From the cell containing the given text, extract its center point as (X, Y) coordinate. 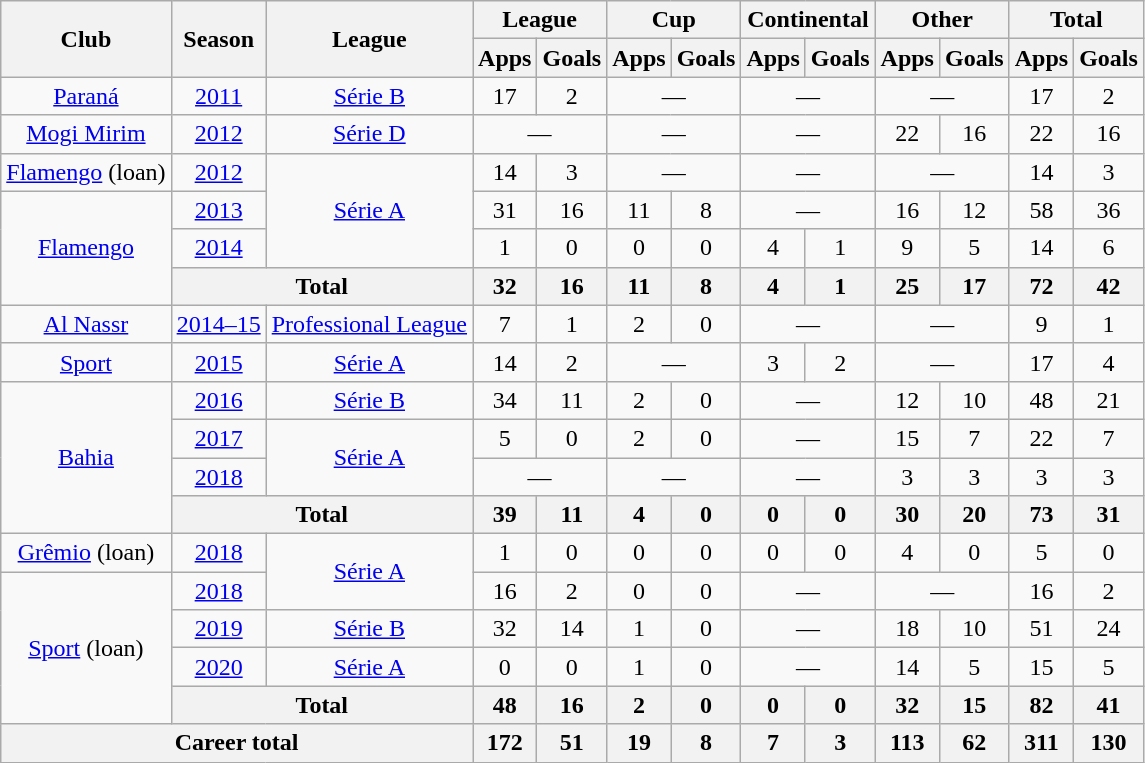
34 (505, 400)
Bahia (86, 457)
41 (1109, 705)
18 (907, 629)
2014–15 (218, 324)
2020 (218, 667)
62 (974, 743)
2014 (218, 248)
58 (1041, 210)
73 (1041, 515)
2017 (218, 438)
Season (218, 39)
Cup (674, 20)
2019 (218, 629)
Career total (237, 743)
130 (1109, 743)
21 (1109, 400)
2011 (218, 96)
Flamengo (loan) (86, 172)
Club (86, 39)
Paraná (86, 96)
Other (942, 20)
172 (505, 743)
82 (1041, 705)
39 (505, 515)
Sport (loan) (86, 648)
19 (639, 743)
Flamengo (86, 248)
Sport (86, 362)
42 (1109, 286)
311 (1041, 743)
Mogi Mirim (86, 134)
20 (974, 515)
36 (1109, 210)
Grêmio (loan) (86, 553)
24 (1109, 629)
25 (907, 286)
2015 (218, 362)
2013 (218, 210)
Professional League (369, 324)
Al Nassr (86, 324)
Continental (808, 20)
72 (1041, 286)
Série D (369, 134)
113 (907, 743)
6 (1109, 248)
30 (907, 515)
2016 (218, 400)
